Provide the [x, y] coordinate of the cell's center where the given text is located.  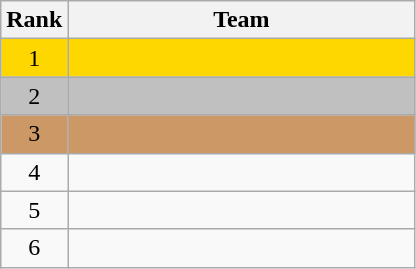
Rank [34, 20]
4 [34, 172]
2 [34, 96]
5 [34, 210]
3 [34, 134]
1 [34, 58]
Team [242, 20]
6 [34, 248]
